Identify which cell holds the provided text, then report its (X, Y) central coordinate. 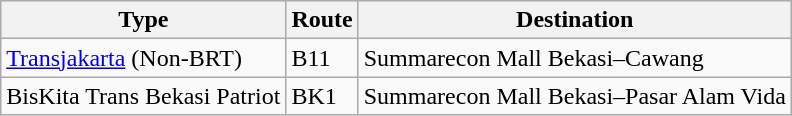
BK1 (322, 96)
Transjakarta (Non-BRT) (144, 58)
Summarecon Mall Bekasi–Pasar Alam Vida (574, 96)
Destination (574, 20)
Route (322, 20)
Summarecon Mall Bekasi–Cawang (574, 58)
B11 (322, 58)
Type (144, 20)
BisKita Trans Bekasi Patriot (144, 96)
